Extract the [x, y] coordinate from the center of the cell holding the provided text.  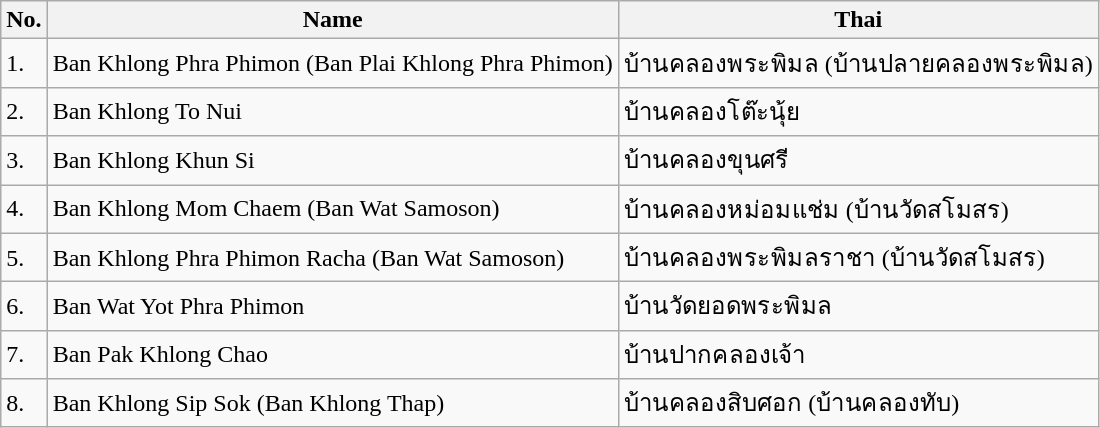
บ้านคลองหม่อมแช่ม (บ้านวัดสโมสร) [858, 208]
บ้านคลองโต๊ะนุ้ย [858, 112]
Name [332, 20]
Ban Khlong Phra Phimon (Ban Plai Khlong Phra Phimon) [332, 64]
Ban Khlong To Nui [332, 112]
บ้านคลองขุนศรี [858, 160]
Thai [858, 20]
บ้านคลองพระพิมล (บ้านปลายคลองพระพิมล) [858, 64]
Ban Khlong Phra Phimon Racha (Ban Wat Samoson) [332, 258]
No. [24, 20]
บ้านวัดยอดพระพิมล [858, 306]
6. [24, 306]
2. [24, 112]
4. [24, 208]
3. [24, 160]
8. [24, 404]
5. [24, 258]
Ban Wat Yot Phra Phimon [332, 306]
บ้านคลองสิบศอก (บ้านคลองทับ) [858, 404]
1. [24, 64]
Ban Khlong Mom Chaem (Ban Wat Samoson) [332, 208]
Ban Pak Khlong Chao [332, 354]
Ban Khlong Sip Sok (Ban Khlong Thap) [332, 404]
Ban Khlong Khun Si [332, 160]
7. [24, 354]
บ้านคลองพระพิมลราชา (บ้านวัดสโมสร) [858, 258]
บ้านปากคลองเจ้า [858, 354]
